For the text-containing cell, return its midpoint in (X, Y) coordinate format. 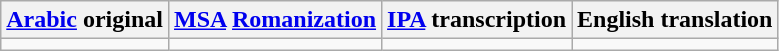
English translation (675, 20)
IPA transcription (477, 20)
Arabic original (85, 20)
MSA Romanization (274, 20)
